For the text-containing cell, return its midpoint in [X, Y] coordinate format. 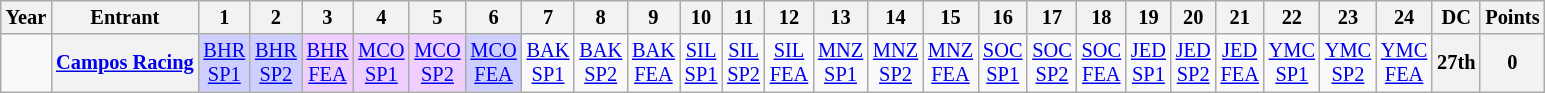
13 [840, 17]
17 [1052, 17]
23 [1348, 17]
YMCSP1 [1292, 63]
BAKSP2 [600, 63]
SILFEA [789, 63]
19 [1148, 17]
JEDSP1 [1148, 63]
YMCSP2 [1348, 63]
18 [1102, 17]
BHRSP2 [276, 63]
6 [494, 17]
Entrant [124, 17]
2 [276, 17]
10 [702, 17]
MNZSP2 [896, 63]
11 [744, 17]
22 [1292, 17]
DC [1456, 17]
SOCSP1 [1002, 63]
27th [1456, 63]
SILSP2 [744, 63]
3 [328, 17]
BAKFEA [654, 63]
YMCFEA [1404, 63]
24 [1404, 17]
20 [1194, 17]
1 [224, 17]
9 [654, 17]
BHRSP1 [224, 63]
MCOSP1 [381, 63]
Points [1512, 17]
BAKSP1 [548, 63]
14 [896, 17]
12 [789, 17]
SOCSP2 [1052, 63]
8 [600, 17]
SOCFEA [1102, 63]
MCOSP2 [437, 63]
BHRFEA [328, 63]
5 [437, 17]
7 [548, 17]
4 [381, 17]
MNZSP1 [840, 63]
MNZFEA [950, 63]
SILSP1 [702, 63]
JEDSP2 [1194, 63]
Campos Racing [124, 63]
JEDFEA [1240, 63]
15 [950, 17]
21 [1240, 17]
0 [1512, 63]
16 [1002, 17]
Year [26, 17]
MCOFEA [494, 63]
